Find where the given text appears and provide that cell's center as [x, y] coordinate. 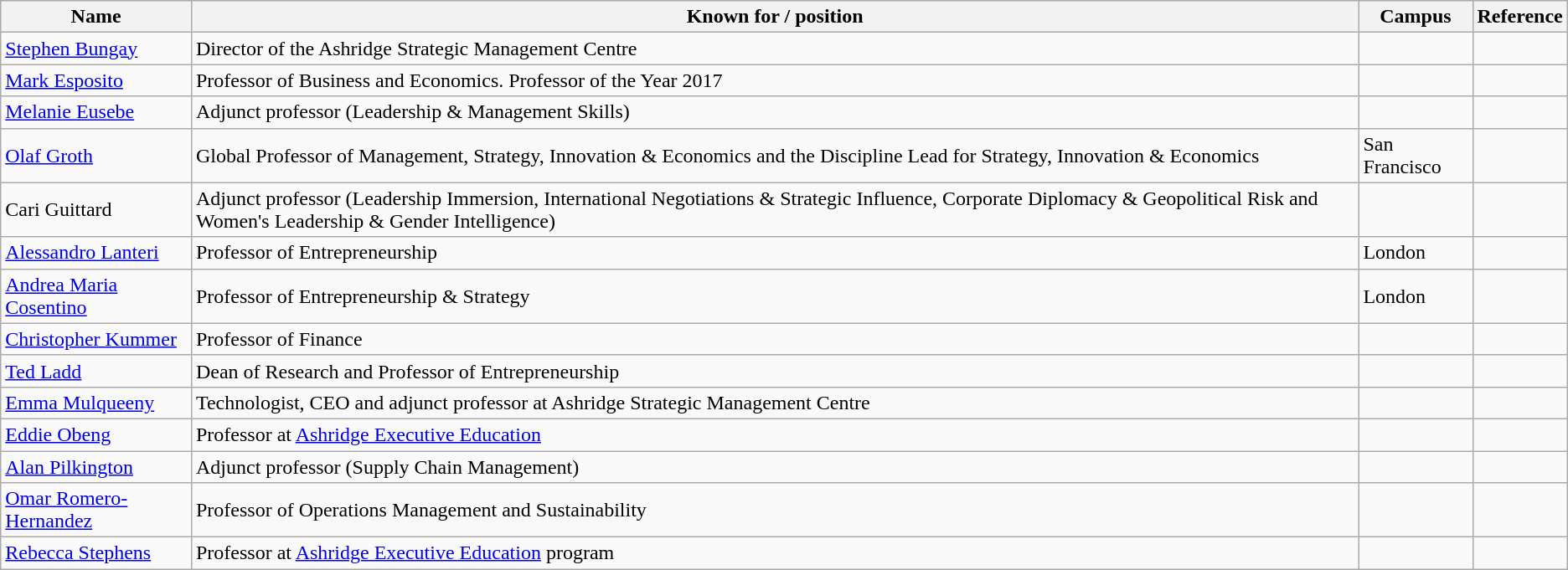
Professor at Ashridge Executive Education program [774, 553]
Adjunct professor (Supply Chain Management) [774, 466]
Olaf Groth [96, 156]
Professor of Operations Management and Sustainability [774, 511]
Cari Guittard [96, 209]
Known for / position [774, 17]
San Francisco [1416, 156]
Christopher Kummer [96, 339]
Reference [1519, 17]
Professor at Ashridge Executive Education [774, 434]
Omar Romero-Hernandez [96, 511]
Global Professor of Management, Strategy, Innovation & Economics and the Discipline Lead for Strategy, Innovation & Economics [774, 156]
Professor of Entrepreneurship [774, 253]
Alessandro Lanteri [96, 253]
Andrea Maria Cosentino [96, 296]
Technologist, CEO and adjunct professor at Ashridge Strategic Management Centre [774, 403]
Ted Ladd [96, 371]
Eddie Obeng [96, 434]
Stephen Bungay [96, 49]
Adjunct professor (Leadership & Management Skills) [774, 112]
Emma Mulqueeny [96, 403]
Director of the Ashridge Strategic Management Centre [774, 49]
Dean of Research and Professor of Entrepreneurship [774, 371]
Melanie Eusebe [96, 112]
Rebecca Stephens [96, 553]
Alan Pilkington [96, 466]
Professor of Entrepreneurship & Strategy [774, 296]
Professor of Business and Economics. Professor of the Year 2017 [774, 80]
Name [96, 17]
Campus [1416, 17]
Mark Esposito [96, 80]
Professor of Finance [774, 339]
